Provide the [x, y] coordinate of the cell's center where the given text is located.  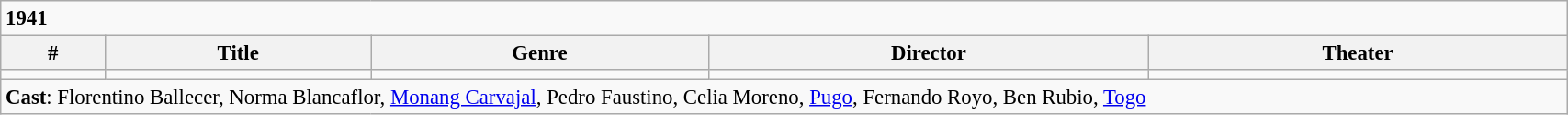
# [53, 53]
Genre [540, 53]
Title [239, 53]
1941 [784, 18]
Cast: Florentino Ballecer, Norma Blancaflor, Monang Carvajal, Pedro Faustino, Celia Moreno, Pugo, Fernando Royo, Ben Rubio, Togo [784, 98]
Theater [1358, 53]
Director [928, 53]
